Identify which cell holds the provided text, then report its [x, y] central coordinate. 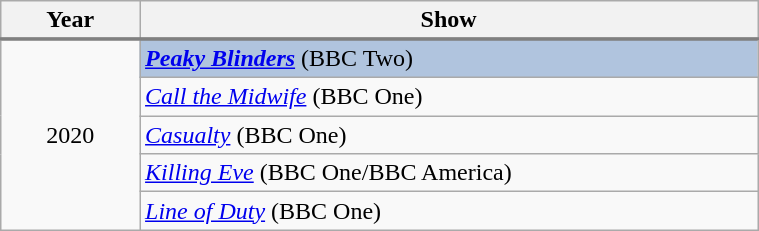
Killing Eve (BBC One/BBC America) [449, 173]
Call the Midwife (BBC One) [449, 97]
Line of Duty (BBC One) [449, 211]
2020 [70, 134]
Peaky Blinders (BBC Two) [449, 58]
Show [449, 20]
Casualty (BBC One) [449, 135]
Year [70, 20]
